Pinpoint the cell where the given text exists, returning its (X, Y) midpoint coordinate. 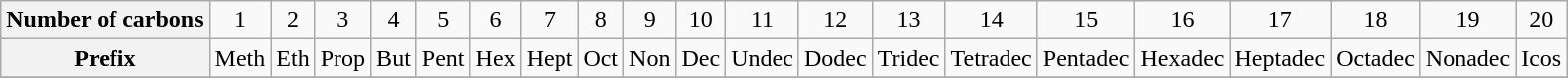
6 (496, 20)
3 (342, 20)
18 (1376, 20)
But (394, 58)
Octadec (1376, 58)
Tetradec (992, 58)
Pentadec (1086, 58)
Tridec (908, 58)
1 (240, 20)
7 (550, 20)
Number of carbons (106, 20)
11 (763, 20)
10 (701, 20)
Heptadec (1280, 58)
Hexadec (1183, 58)
5 (443, 20)
Dodec (835, 58)
Pent (443, 58)
Nonadec (1467, 58)
Dec (701, 58)
17 (1280, 20)
Undec (763, 58)
20 (1541, 20)
8 (601, 20)
Oct (601, 58)
Eth (293, 58)
2 (293, 20)
16 (1183, 20)
9 (650, 20)
Icos (1541, 58)
13 (908, 20)
15 (1086, 20)
Prefix (106, 58)
Hept (550, 58)
Hex (496, 58)
12 (835, 20)
Prop (342, 58)
4 (394, 20)
14 (992, 20)
19 (1467, 20)
Non (650, 58)
Meth (240, 58)
